Identify which cell holds the provided text, then report its (X, Y) central coordinate. 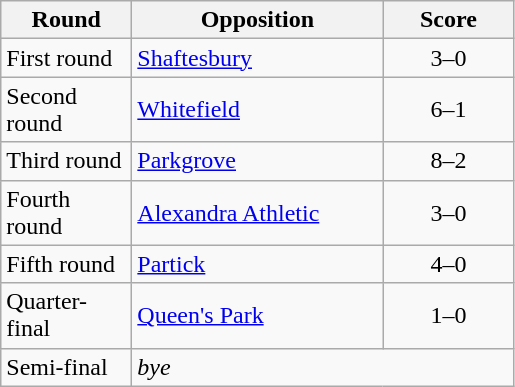
Semi-final (66, 367)
Fifth round (66, 264)
Fourth round (66, 212)
Partick (258, 264)
Quarter-final (66, 316)
Shaftesbury (258, 58)
6–1 (448, 110)
1–0 (448, 316)
Opposition (258, 20)
Alexandra Athletic (258, 212)
8–2 (448, 161)
First round (66, 58)
Third round (66, 161)
Queen's Park (258, 316)
Whitefield (258, 110)
bye (323, 367)
Second round (66, 110)
4–0 (448, 264)
Parkgrove (258, 161)
Round (66, 20)
Score (448, 20)
